Pinpoint the cell where the given text exists, returning its [X, Y] midpoint coordinate. 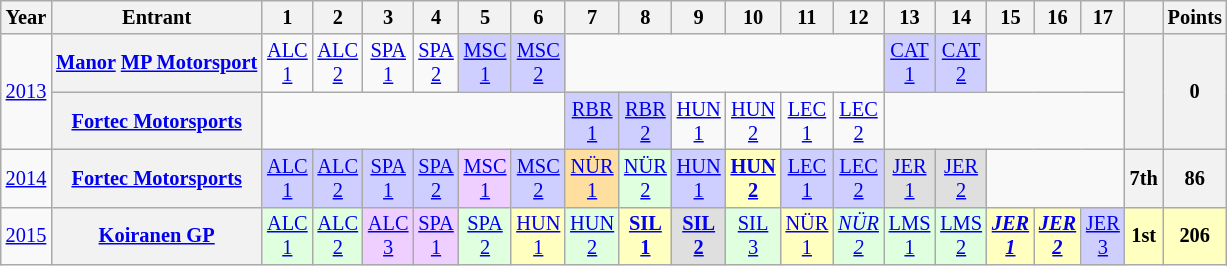
JER3 [1103, 236]
ALC3 [388, 236]
3 [388, 17]
15 [1010, 17]
1 [287, 17]
11 [808, 17]
SIL2 [699, 236]
7th [1144, 178]
16 [1058, 17]
2014 [26, 178]
SIL3 [754, 236]
RBR2 [646, 121]
Year [26, 17]
LMS1 [910, 236]
206 [1195, 236]
14 [961, 17]
Entrant [156, 17]
LMS2 [961, 236]
Koiranen GP [156, 236]
RBR1 [592, 121]
9 [699, 17]
Points [1195, 17]
0 [1195, 92]
6 [538, 17]
CAT1 [910, 63]
8 [646, 17]
2 [338, 17]
2013 [26, 92]
12 [858, 17]
2015 [26, 236]
5 [486, 17]
13 [910, 17]
SIL1 [646, 236]
86 [1195, 178]
10 [754, 17]
7 [592, 17]
17 [1103, 17]
Manor MP Motorsport [156, 63]
CAT2 [961, 63]
4 [436, 17]
1st [1144, 236]
